Locate the cell with the specified text and output its [x, y] center coordinate. 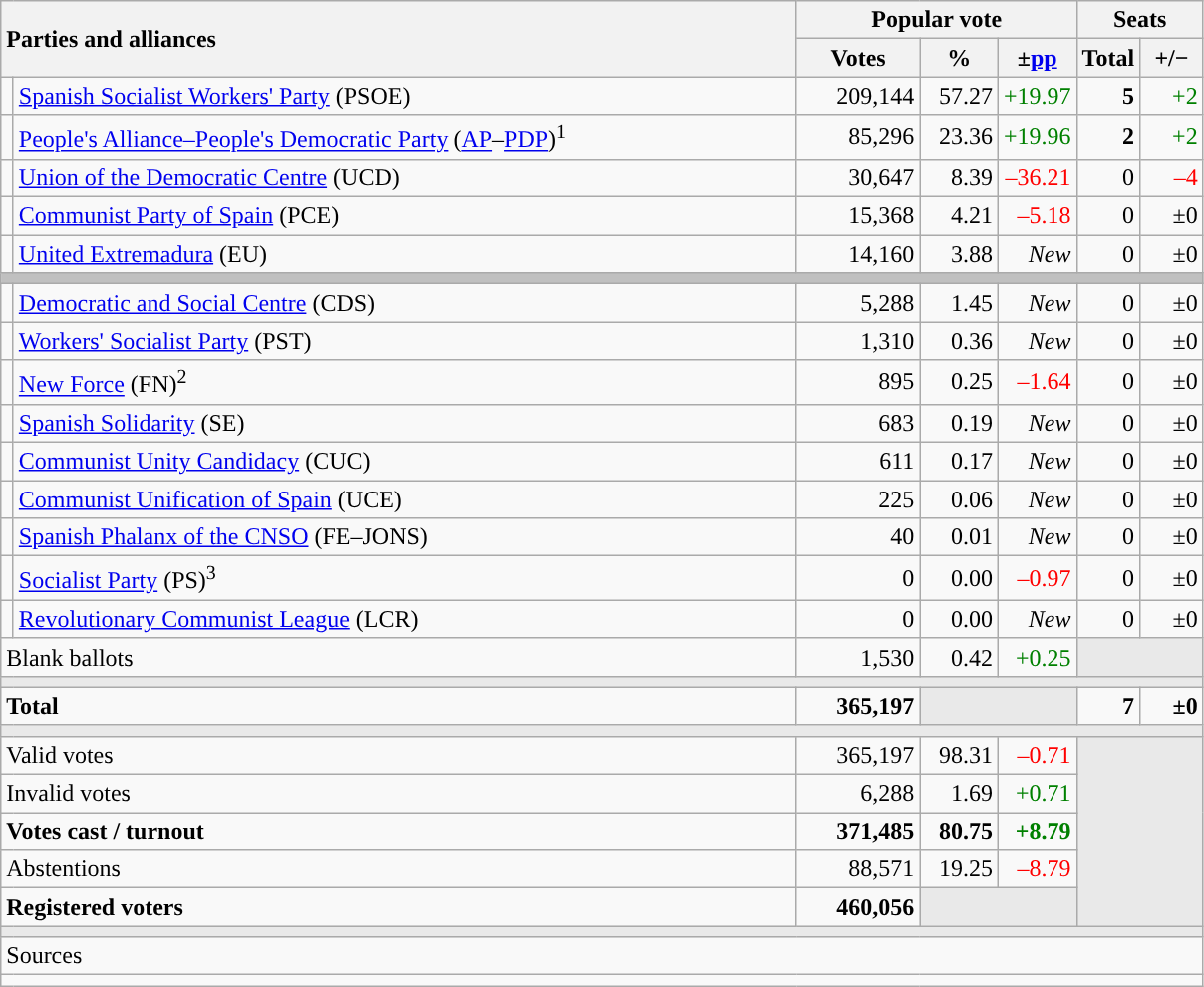
371,485 [858, 831]
895 [858, 383]
+/− [1172, 58]
Spanish Socialist Workers' Party (PSOE) [405, 96]
Seats [1140, 20]
5,288 [858, 303]
0.42 [959, 657]
0.17 [959, 461]
85,296 [858, 138]
611 [858, 461]
–4 [1172, 177]
–8.79 [1037, 869]
United Extremadura (EU) [405, 254]
14,160 [858, 254]
0.25 [959, 383]
% [959, 58]
+19.97 [1037, 96]
460,056 [858, 907]
0.06 [959, 499]
1,530 [858, 657]
Sources [602, 956]
Popular vote [937, 20]
±pp [1037, 58]
+0.25 [1037, 657]
0.19 [959, 423]
80.75 [959, 831]
Abstentions [399, 869]
+19.96 [1037, 138]
+0.71 [1037, 794]
19.25 [959, 869]
–5.18 [1037, 216]
0.01 [959, 537]
0.36 [959, 341]
1.45 [959, 303]
Communist Party of Spain (PCE) [405, 216]
Revolutionary Communist League (LCR) [405, 619]
Parties and alliances [399, 39]
225 [858, 499]
3.88 [959, 254]
People's Alliance–People's Democratic Party (AP–PDP)1 [405, 138]
Valid votes [399, 756]
98.31 [959, 756]
209,144 [858, 96]
New Force (FN)2 [405, 383]
+8.79 [1037, 831]
Spanish Phalanx of the CNSO (FE–JONS) [405, 537]
Votes [858, 58]
7 [1108, 706]
Invalid votes [399, 794]
–36.21 [1037, 177]
Socialist Party (PS)3 [405, 578]
Votes cast / turnout [399, 831]
15,368 [858, 216]
57.27 [959, 96]
Union of the Democratic Centre (UCD) [405, 177]
Workers' Socialist Party (PST) [405, 341]
Spanish Solidarity (SE) [405, 423]
683 [858, 423]
30,647 [858, 177]
–1.64 [1037, 383]
–0.71 [1037, 756]
40 [858, 537]
Registered voters [399, 907]
8.39 [959, 177]
Communist Unification of Spain (UCE) [405, 499]
1.69 [959, 794]
6,288 [858, 794]
88,571 [858, 869]
Blank ballots [399, 657]
Democratic and Social Centre (CDS) [405, 303]
Communist Unity Candidacy (CUC) [405, 461]
5 [1108, 96]
4.21 [959, 216]
1,310 [858, 341]
23.36 [959, 138]
–0.97 [1037, 578]
2 [1108, 138]
